Search for the cell housing the specified text and yield its (x, y) center coordinate. 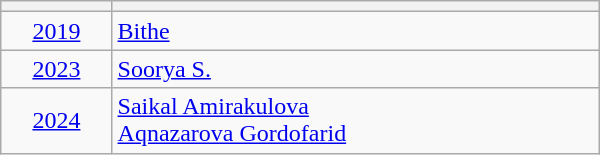
Bithe (356, 31)
2019 (56, 31)
2024 (56, 120)
Soorya S. (356, 69)
2023 (56, 69)
Saikal Amirakulova Aqnazarova Gordofarid (356, 120)
